Output the [x, y] coordinate of the center of the cell containing the given text.  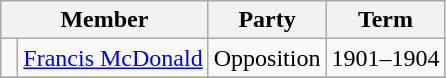
Member [104, 20]
Francis McDonald [113, 58]
Term [386, 20]
Opposition [267, 58]
Party [267, 20]
1901–1904 [386, 58]
